Detect which cell encompasses the target text, then output its (x, y) center coordinate. 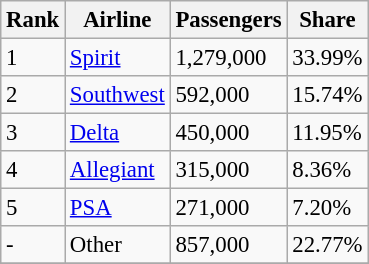
Other (118, 245)
1 (33, 58)
8.36% (328, 170)
4 (33, 170)
Allegiant (118, 170)
271,000 (228, 208)
33.99% (328, 58)
Passengers (228, 20)
Rank (33, 20)
PSA (118, 208)
592,000 (228, 95)
450,000 (228, 133)
Airline (118, 20)
Spirit (118, 58)
857,000 (228, 245)
315,000 (228, 170)
11.95% (328, 133)
3 (33, 133)
5 (33, 208)
22.77% (328, 245)
2 (33, 95)
7.20% (328, 208)
- (33, 245)
15.74% (328, 95)
Delta (118, 133)
Southwest (118, 95)
Share (328, 20)
1,279,000 (228, 58)
